Extract the (x, y) coordinate from the center of the cell holding the provided text.  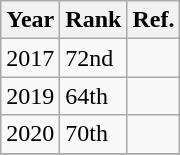
Year (30, 20)
70th (94, 134)
2017 (30, 58)
2019 (30, 96)
Rank (94, 20)
Ref. (154, 20)
72nd (94, 58)
2020 (30, 134)
64th (94, 96)
